Return the [X, Y] coordinate for the center point of the cell that contains the specified text.  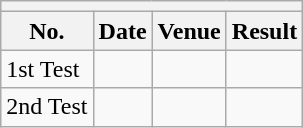
Venue [189, 31]
Date [122, 31]
1st Test [47, 69]
No. [47, 31]
Result [264, 31]
2nd Test [47, 107]
